Search for the cell housing the specified text and yield its (x, y) center coordinate. 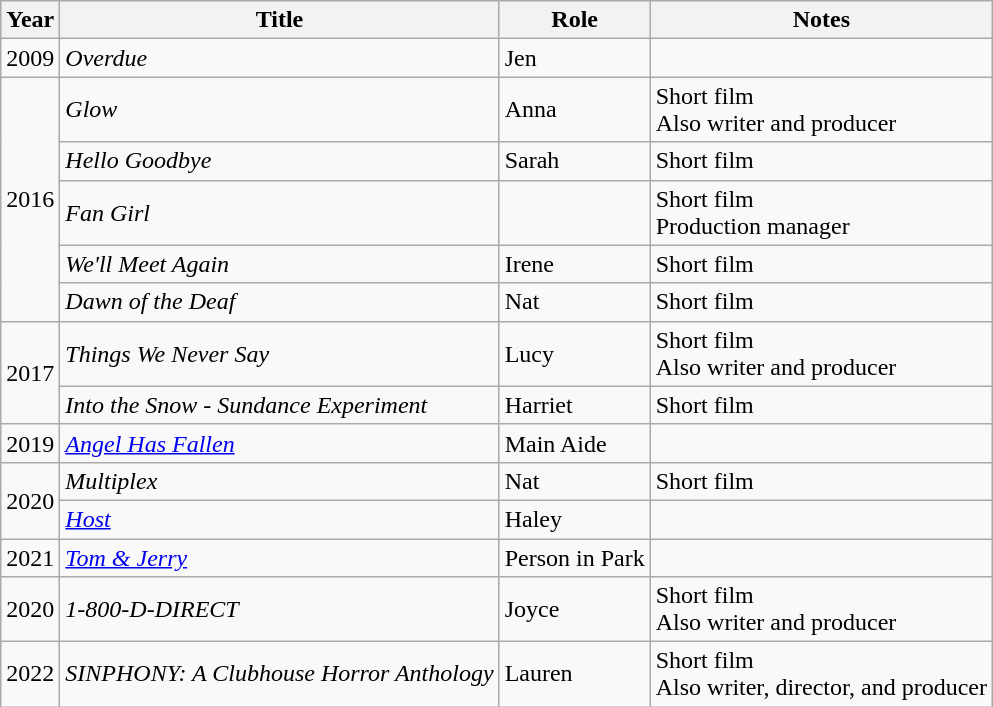
Multiplex (280, 481)
Year (30, 20)
Harriet (574, 405)
Overdue (280, 58)
Fan Girl (280, 212)
2019 (30, 443)
Short filmAlso writer, director, and producer (821, 674)
We'll Meet Again (280, 264)
Haley (574, 519)
2009 (30, 58)
Host (280, 519)
Role (574, 20)
Person in Park (574, 557)
Joyce (574, 610)
Irene (574, 264)
Lucy (574, 354)
1-800-D-DIRECT (280, 610)
2021 (30, 557)
Things We Never Say (280, 354)
Angel Has Fallen (280, 443)
Tom & Jerry (280, 557)
Short filmProduction manager (821, 212)
Notes (821, 20)
2016 (30, 199)
Into the Snow - Sundance Experiment (280, 405)
Jen (574, 58)
Lauren (574, 674)
Main Aide (574, 443)
Glow (280, 110)
Title (280, 20)
SINPHONY: A Clubhouse Horror Anthology (280, 674)
Anna (574, 110)
Dawn of the Deaf (280, 302)
Sarah (574, 161)
Hello Goodbye (280, 161)
2017 (30, 372)
2022 (30, 674)
